Output the [x, y] coordinate of the center of the cell containing the given text.  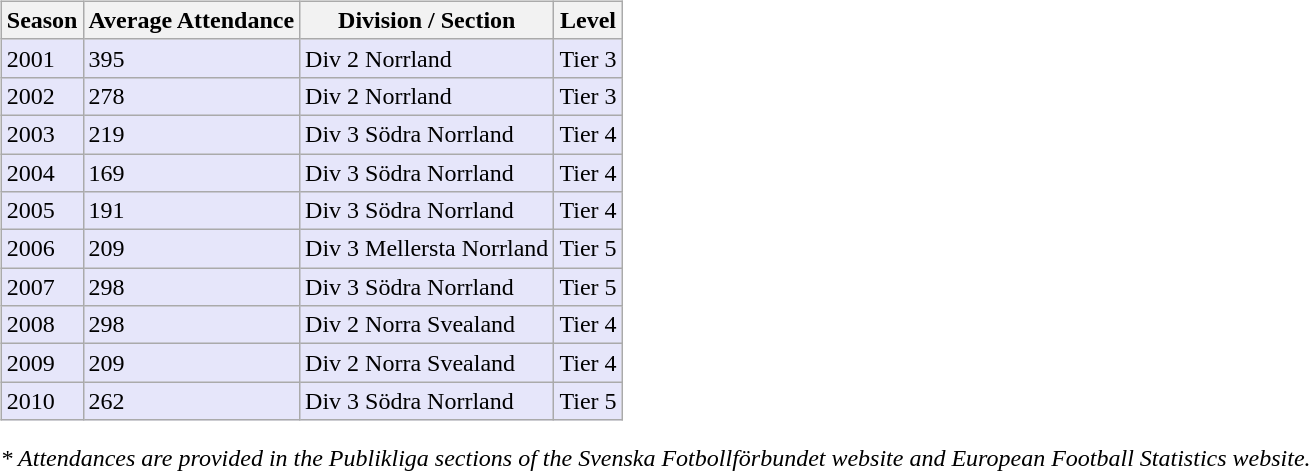
2010 [42, 401]
2003 [42, 134]
2004 [42, 173]
2006 [42, 249]
169 [192, 173]
2007 [42, 287]
219 [192, 134]
Season [42, 20]
Average Attendance [192, 20]
278 [192, 96]
2008 [42, 325]
2001 [42, 58]
262 [192, 401]
191 [192, 211]
2009 [42, 363]
Level [588, 20]
395 [192, 58]
Division / Section [427, 20]
2005 [42, 211]
Div 3 Mellersta Norrland [427, 249]
2002 [42, 96]
